From the cell containing the given text, extract its center point as [X, Y] coordinate. 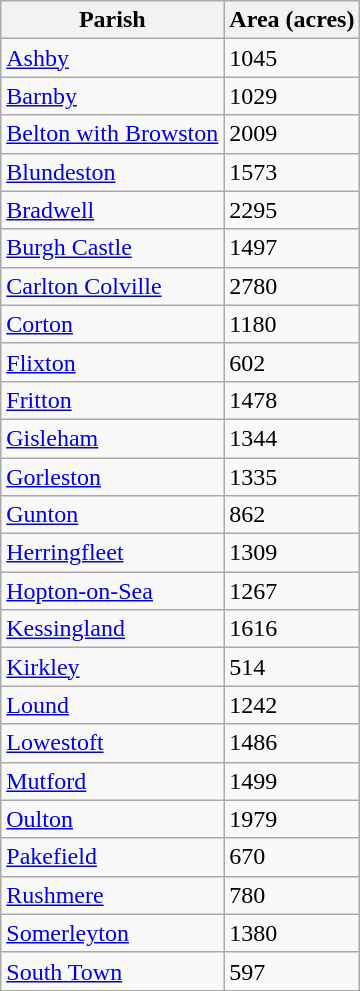
Bradwell [112, 210]
2780 [292, 286]
602 [292, 362]
Corton [112, 324]
Herringfleet [112, 553]
Ashby [112, 58]
Kessingland [112, 629]
514 [292, 667]
1335 [292, 477]
South Town [112, 971]
Hopton-on-Sea [112, 591]
Pakefield [112, 857]
1344 [292, 438]
Lowestoft [112, 743]
1242 [292, 705]
Kirkley [112, 667]
2009 [292, 134]
1486 [292, 743]
Barnby [112, 96]
Carlton Colville [112, 286]
597 [292, 971]
Gorleston [112, 477]
1573 [292, 172]
1478 [292, 400]
1180 [292, 324]
1499 [292, 781]
1616 [292, 629]
Mutford [112, 781]
1979 [292, 819]
1497 [292, 248]
Gunton [112, 515]
Fritton [112, 400]
780 [292, 895]
Area (acres) [292, 20]
Gisleham [112, 438]
Rushmere [112, 895]
1045 [292, 58]
1380 [292, 933]
1309 [292, 553]
2295 [292, 210]
670 [292, 857]
Flixton [112, 362]
Lound [112, 705]
Parish [112, 20]
Blundeston [112, 172]
862 [292, 515]
1267 [292, 591]
Somerleyton [112, 933]
Oulton [112, 819]
Belton with Browston [112, 134]
1029 [292, 96]
Burgh Castle [112, 248]
